Provide the [x, y] coordinate of the cell's center where the given text is located.  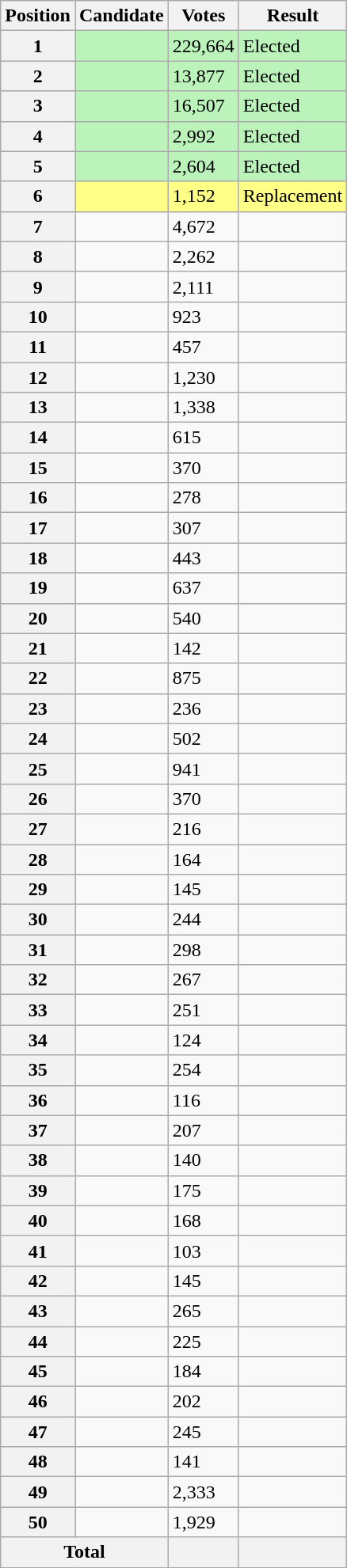
18 [38, 558]
184 [203, 1372]
20 [38, 618]
22 [38, 678]
124 [203, 1040]
17 [38, 528]
236 [203, 708]
9 [38, 287]
43 [38, 1311]
202 [203, 1402]
3 [38, 106]
24 [38, 738]
45 [38, 1372]
875 [203, 678]
207 [203, 1130]
38 [38, 1160]
229,664 [203, 46]
615 [203, 438]
1,338 [203, 408]
19 [38, 588]
46 [38, 1402]
26 [38, 799]
298 [203, 950]
30 [38, 920]
13,877 [203, 76]
1,152 [203, 196]
6 [38, 196]
1 [38, 46]
941 [203, 769]
48 [38, 1462]
2,262 [203, 256]
42 [38, 1281]
1,230 [203, 378]
28 [38, 859]
443 [203, 558]
2,111 [203, 287]
Replacement [292, 196]
27 [38, 829]
265 [203, 1311]
923 [203, 317]
13 [38, 408]
7 [38, 226]
8 [38, 256]
44 [38, 1342]
36 [38, 1100]
4,672 [203, 226]
164 [203, 859]
31 [38, 950]
34 [38, 1040]
Candidate [121, 16]
267 [203, 980]
254 [203, 1070]
278 [203, 498]
1,929 [203, 1522]
14 [38, 438]
225 [203, 1342]
11 [38, 347]
37 [38, 1130]
40 [38, 1221]
637 [203, 588]
21 [38, 648]
2,992 [203, 136]
168 [203, 1221]
39 [38, 1190]
16 [38, 498]
50 [38, 1522]
41 [38, 1251]
32 [38, 980]
307 [203, 528]
49 [38, 1492]
141 [203, 1462]
Votes [203, 16]
540 [203, 618]
116 [203, 1100]
142 [203, 648]
10 [38, 317]
457 [203, 347]
12 [38, 378]
4 [38, 136]
15 [38, 468]
25 [38, 769]
5 [38, 166]
2,333 [203, 1492]
Position [38, 16]
175 [203, 1190]
251 [203, 1010]
2 [38, 76]
103 [203, 1251]
35 [38, 1070]
502 [203, 738]
140 [203, 1160]
244 [203, 920]
2,604 [203, 166]
Total [85, 1552]
16,507 [203, 106]
Result [292, 16]
216 [203, 829]
245 [203, 1432]
29 [38, 890]
33 [38, 1010]
47 [38, 1432]
23 [38, 708]
